Detect which cell encompasses the target text, then output its [x, y] center coordinate. 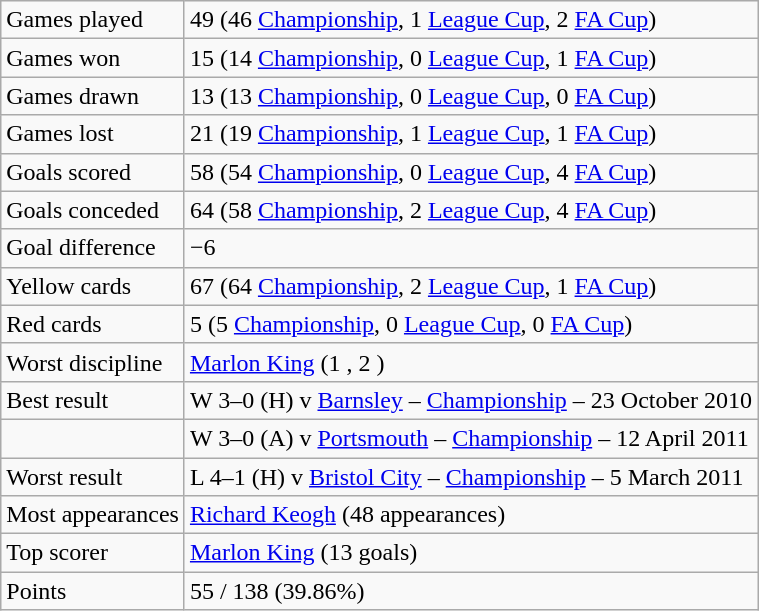
Goals conceded [93, 210]
W 3–0 (H) v Barnsley – Championship – 23 October 2010 [470, 400]
13 (13 Championship, 0 League Cup, 0 FA Cup) [470, 96]
−6 [470, 248]
Yellow cards [93, 286]
Red cards [93, 324]
5 (5 Championship, 0 League Cup, 0 FA Cup) [470, 324]
64 (58 Championship, 2 League Cup, 4 FA Cup) [470, 210]
Games drawn [93, 96]
67 (64 Championship, 2 League Cup, 1 FA Cup) [470, 286]
15 (14 Championship, 0 League Cup, 1 FA Cup) [470, 58]
Goals scored [93, 172]
Marlon King (13 goals) [470, 553]
Games won [93, 58]
Games lost [93, 134]
Worst result [93, 477]
W 3–0 (A) v Portsmouth – Championship – 12 April 2011 [470, 438]
Games played [93, 20]
Marlon King (1 , 2 ) [470, 362]
Goal difference [93, 248]
L 4–1 (H) v Bristol City – Championship – 5 March 2011 [470, 477]
Best result [93, 400]
21 (19 Championship, 1 League Cup, 1 FA Cup) [470, 134]
Most appearances [93, 515]
55 / 138 (39.86%) [470, 591]
58 (54 Championship, 0 League Cup, 4 FA Cup) [470, 172]
Top scorer [93, 553]
49 (46 Championship, 1 League Cup, 2 FA Cup) [470, 20]
Worst discipline [93, 362]
Points [93, 591]
Richard Keogh (48 appearances) [470, 515]
